Detect which cell encompasses the target text, then output its (X, Y) center coordinate. 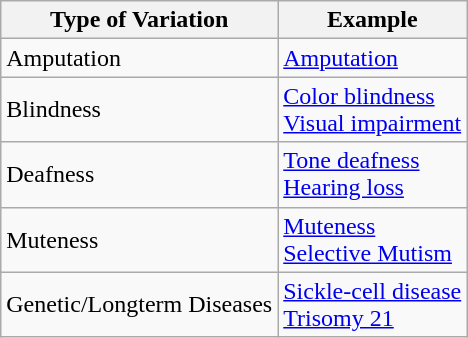
Muteness (140, 240)
Blindness (140, 110)
Tone deafnessHearing loss (372, 174)
Color blindnessVisual impairment (372, 110)
Sickle-cell diseaseTrisomy 21 (372, 304)
Example (372, 20)
Type of Variation (140, 20)
MutenessSelective Mutism (372, 240)
Deafness (140, 174)
Genetic/Longterm Diseases (140, 304)
